Determine the (X, Y) coordinate at the center of the cell enclosing the given text.  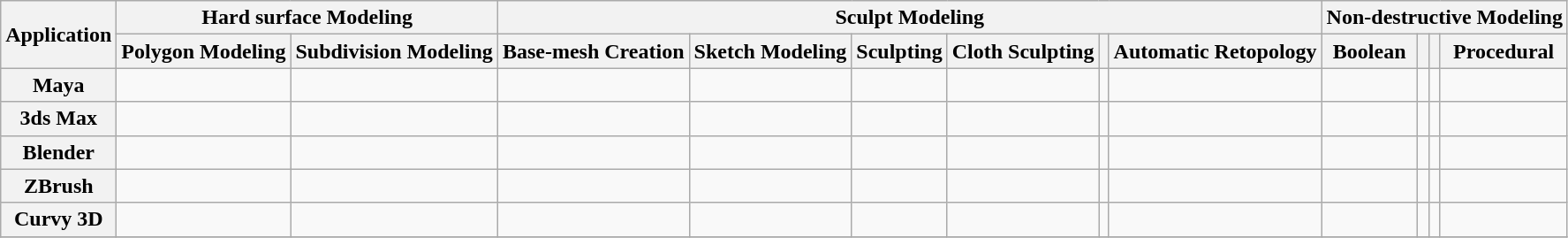
Procedural (1504, 51)
Hard surface Modeling (307, 18)
Curvy 3D (58, 219)
Polygon Modeling (203, 51)
Base-mesh Creation (594, 51)
Boolean (1369, 51)
Blender (58, 152)
ZBrush (58, 186)
Sculpting (899, 51)
Sculpt Modeling (910, 18)
3ds Max (58, 119)
Application (58, 35)
Sketch Modeling (770, 51)
Non-destructive Modeling (1444, 18)
Subdivision Modeling (394, 51)
Cloth Sculpting (1023, 51)
Automatic Retopology (1216, 51)
Maya (58, 85)
